Scan for the cell matching the given text and deliver its (X, Y) coordinate at center. 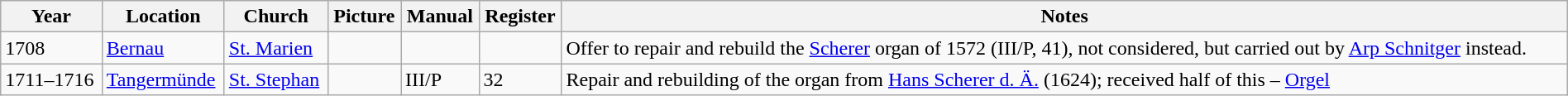
Repair and rebuilding of the organ from Hans Scherer d. Ä. (1624); received half of this – Orgel (1064, 79)
Church (276, 17)
Location (163, 17)
Offer to repair and rebuild the Scherer organ of 1572 (III/P, 41), not considered, but carried out by Arp Schnitger instead. (1064, 48)
Year (51, 17)
1711–1716 (51, 79)
Tangermünde (163, 79)
Bernau (163, 48)
III/P (440, 79)
1708 (51, 48)
Picture (364, 17)
32 (520, 79)
Register (520, 17)
St. Marien (276, 48)
Notes (1064, 17)
St. Stephan (276, 79)
Manual (440, 17)
